Return the [X, Y] coordinate for the center point of the cell that contains the specified text.  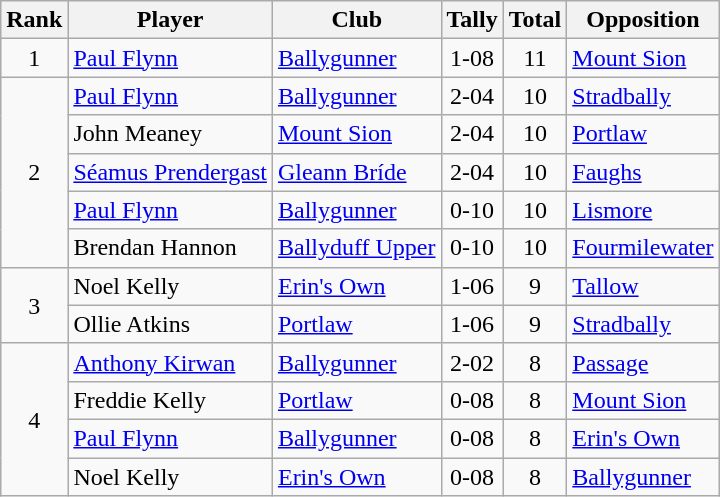
Ballyduff Upper [356, 248]
Lismore [643, 210]
Passage [643, 362]
Tally [472, 20]
Anthony Kirwan [170, 362]
2 [34, 172]
Faughs [643, 172]
11 [535, 58]
Fourmilewater [643, 248]
Opposition [643, 20]
John Meaney [170, 134]
Freddie Kelly [170, 400]
3 [34, 305]
Ollie Atkins [170, 324]
Rank [34, 20]
Séamus Prendergast [170, 172]
Player [170, 20]
Tallow [643, 286]
Gleann Bríde [356, 172]
2-02 [472, 362]
1 [34, 58]
Club [356, 20]
Brendan Hannon [170, 248]
1-08 [472, 58]
4 [34, 419]
Total [535, 20]
